Search for the cell housing the specified text and yield its [X, Y] center coordinate. 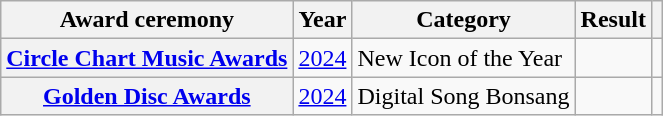
Year [322, 20]
Circle Chart Music Awards [147, 58]
Golden Disc Awards [147, 96]
Award ceremony [147, 20]
Digital Song Bonsang [464, 96]
New Icon of the Year [464, 58]
Category [464, 20]
Result [613, 20]
